Identify which cell holds the provided text, then report its [X, Y] central coordinate. 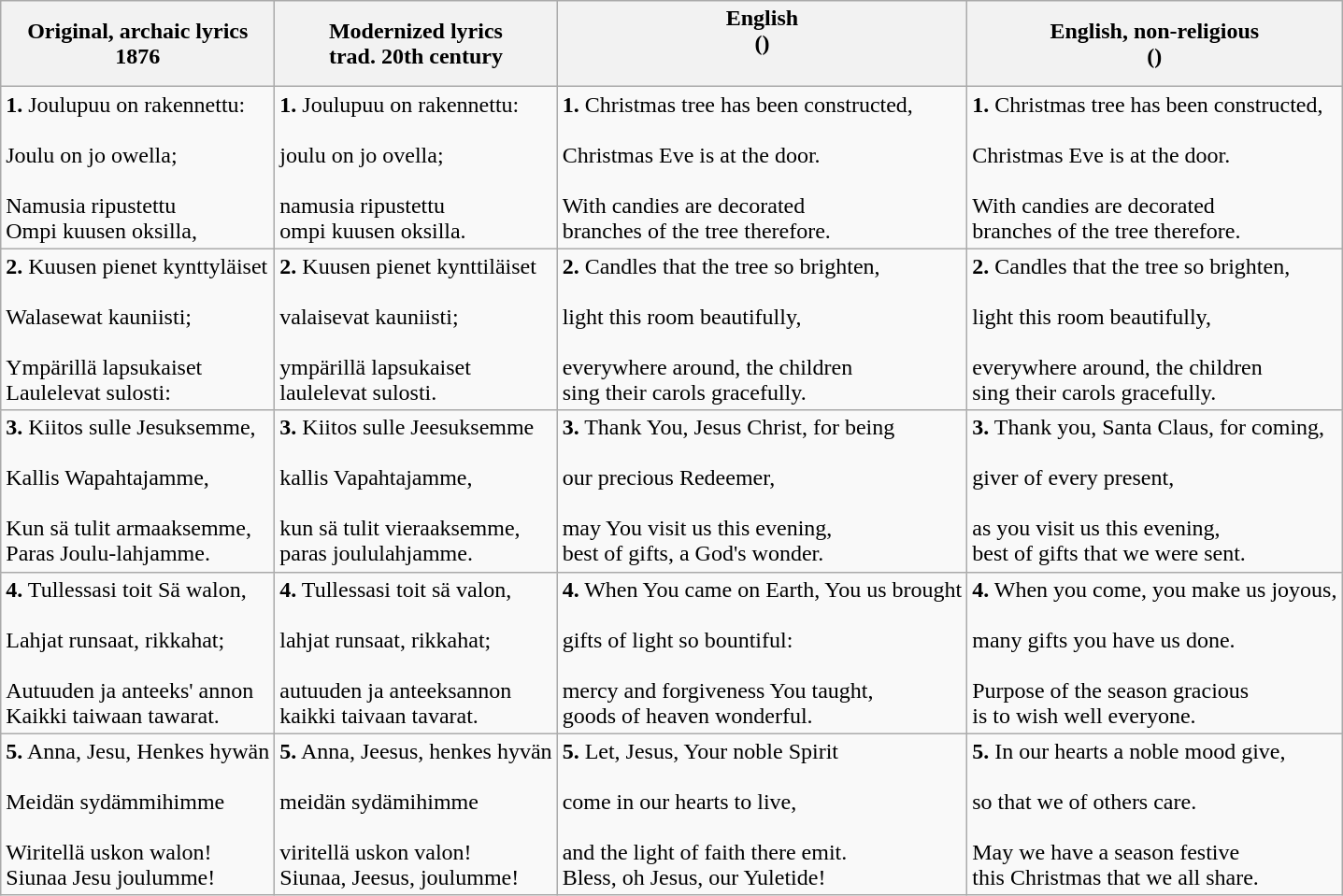
1. Joulupuu on rakennettu:joulu on jo ovella; namusia ripustettu ompi kuusen oksilla. [416, 168]
Original, archaic lyrics1876 [138, 44]
5. Let, Jesus, Your noble Spiritcome in our hearts to live, and the light of faith there emit. Bless, oh Jesus, our Yuletide! [763, 815]
5. Anna, Jeesus, henkes hyvänmeidän sydämihimme viritellä uskon valon! Siunaa, Jeesus, joulumme! [416, 815]
5. In our hearts a noble mood give,so that we of others care. May we have a season festive this Christmas that we all share. [1155, 815]
English, non-religious() [1155, 44]
4. When you come, you make us joyous,many gifts you have us done. Purpose of the season gracious is to wish well everyone. [1155, 652]
1. Joulupuu on rakennettu:Joulu on jo owella; Namusia ripustettu Ompi kuusen oksilla, [138, 168]
English() [763, 44]
3. Kiitos sulle Jeesuksemmekallis Vapahtajamme, kun sä tulit vieraaksemme, paras joululahjamme. [416, 491]
3. Kiitos sulle Jesuksemme,Kallis Wapahtajamme, Kun sä tulit armaaksemme, Paras Joulu-lahjamme. [138, 491]
4. When You came on Earth, You us broughtgifts of light so bountiful: mercy and forgiveness You taught, goods of heaven wonderful. [763, 652]
4. Tullessasi toit Sä walon,Lahjat runsaat, rikkahat; Autuuden ja anteeks' annon Kaikki taiwaan tawarat. [138, 652]
Modernized lyricstrad. 20th century [416, 44]
3. Thank you, Santa Claus, for coming,giver of every present, as you visit us this evening, best of gifts that we were sent. [1155, 491]
4. Tullessasi toit sä valon,lahjat runsaat, rikkahat; autuuden ja anteeksannon kaikki taivaan tavarat. [416, 652]
5. Anna, Jesu, Henkes hywänMeidän sydämmihimme Wiritellä uskon walon! Siunaa Jesu joulumme! [138, 815]
3. Thank You, Jesus Christ, for beingour precious Redeemer, may You visit us this evening, best of gifts, a God's wonder. [763, 491]
2. Kuusen pienet kynttyläisetWalasewat kauniisti; Ympärillä lapsukaiset Laulelevat sulosti: [138, 329]
2. Kuusen pienet kynttiläisetvalaisevat kauniisti; ympärillä lapsukaiset laulelevat sulosti. [416, 329]
